Find where the given text appears and provide that cell's center as (x, y) coordinate. 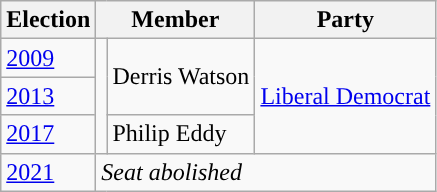
Election (48, 20)
2013 (48, 96)
2021 (48, 172)
Party (346, 20)
2017 (48, 134)
Seat abolished (266, 172)
Member (176, 20)
Derris Watson (181, 77)
2009 (48, 58)
Philip Eddy (181, 134)
Liberal Democrat (346, 96)
